Pinpoint the cell where the given text exists, returning its (x, y) midpoint coordinate. 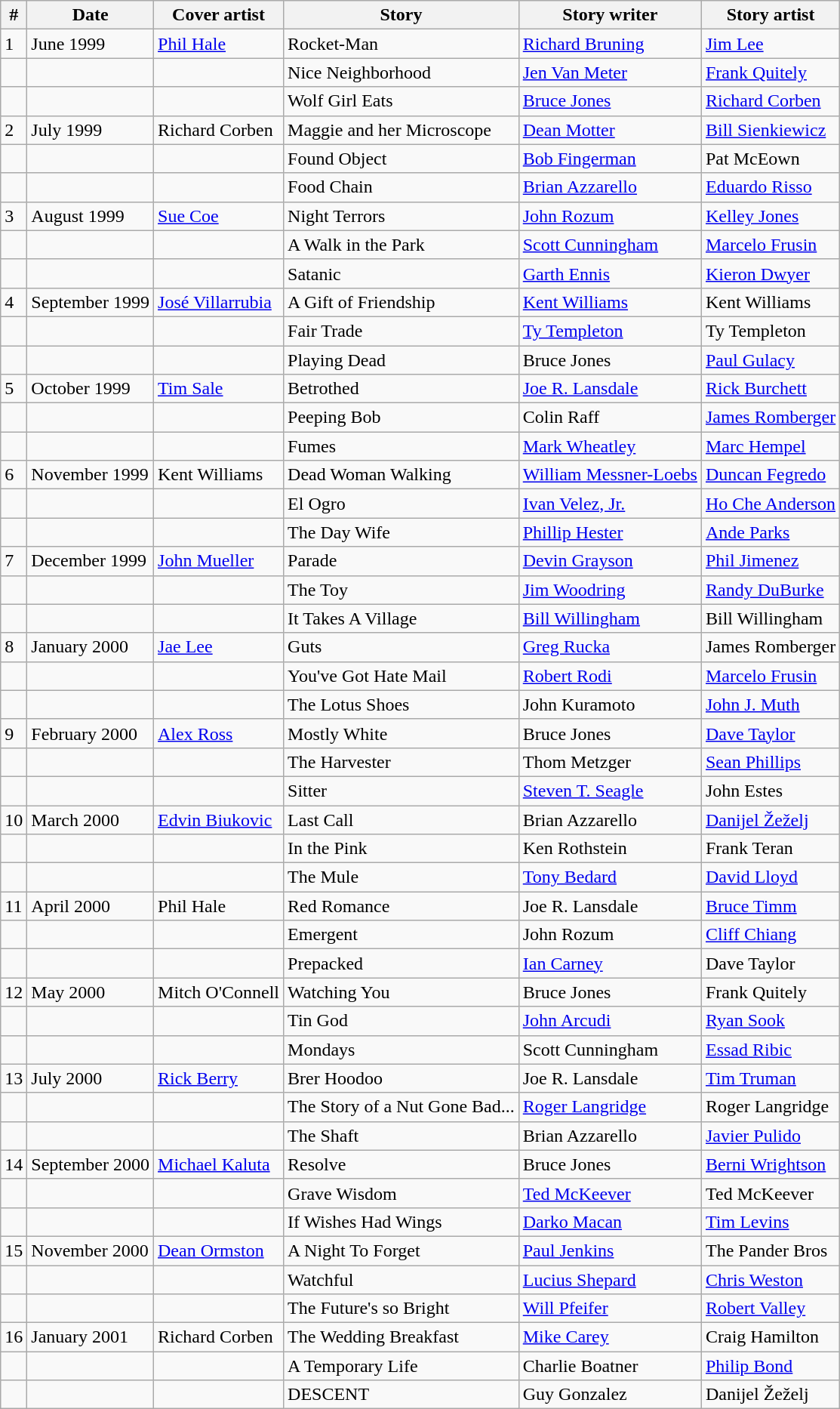
Bob Fingerman (610, 159)
Tim Levins (770, 1222)
Mostly White (402, 733)
9 (14, 733)
June 1999 (91, 44)
You've Got Hate Mail (402, 676)
Garth Ennis (610, 273)
Tin God (402, 1021)
Fumes (402, 446)
1 (14, 44)
December 1999 (91, 561)
Bill Sienkiewicz (770, 130)
Rick Burchett (770, 389)
Mark Wheatley (610, 446)
Food Chain (402, 187)
Sue Coe (219, 216)
Ho Che Anderson (770, 504)
The Day Wife (402, 532)
William Messner-Loebs (610, 475)
6 (14, 475)
The Toy (402, 590)
The Pander Bros (770, 1250)
Dean Motter (610, 130)
Philip Bond (770, 1366)
Randy DuBurke (770, 590)
John Arcudi (610, 1021)
Alex Ross (219, 733)
4 (14, 302)
Duncan Fegredo (770, 475)
Satanic (402, 273)
The Shaft (402, 1136)
Ian Carney (610, 963)
Edvin Biukovic (219, 819)
13 (14, 1078)
The Mule (402, 877)
Tim Sale (219, 389)
Marc Hempel (770, 446)
February 2000 (91, 733)
Craig Hamilton (770, 1337)
Phillip Hester (610, 532)
Paul Gulacy (770, 360)
Maggie and her Microscope (402, 130)
The Future's so Bright (402, 1309)
Jae Lee (219, 647)
11 (14, 906)
Ivan Velez, Jr. (610, 504)
Eduardo Risso (770, 187)
Night Terrors (402, 216)
2 (14, 130)
Essad Ribic (770, 1050)
16 (14, 1337)
3 (14, 216)
Bruce Timm (770, 906)
Kelley Jones (770, 216)
Phil Jimenez (770, 561)
15 (14, 1250)
Jim Lee (770, 44)
Robert Valley (770, 1309)
April 2000 (91, 906)
Pat McEown (770, 159)
John J. Muth (770, 704)
Kieron Dwyer (770, 273)
Devin Grayson (610, 561)
Steven T. Seagle (610, 791)
12 (14, 992)
David Lloyd (770, 877)
Guy Gonzalez (610, 1395)
The Lotus Shoes (402, 704)
Ken Rothstein (610, 849)
Chris Weston (770, 1280)
Jim Woodring (610, 590)
Frank Teran (770, 849)
John Kuramoto (610, 704)
7 (14, 561)
Mondays (402, 1050)
Guts (402, 647)
Tim Truman (770, 1078)
Robert Rodi (610, 676)
September 2000 (91, 1164)
Will Pfeifer (610, 1309)
A Night To Forget (402, 1250)
July 1999 (91, 130)
Dean Ormston (219, 1250)
Cover artist (219, 15)
November 1999 (91, 475)
Resolve (402, 1164)
DESCENT (402, 1395)
Betrothed (402, 389)
Jen Van Meter (610, 72)
Watching You (402, 992)
The Story of a Nut Gone Bad... (402, 1107)
Grave Wisdom (402, 1193)
In the Pink (402, 849)
Sean Phillips (770, 762)
Richard Bruning (610, 44)
Parade (402, 561)
August 1999 (91, 216)
Found Object (402, 159)
It Takes A Village (402, 618)
September 1999 (91, 302)
Michael Kaluta (219, 1164)
A Gift of Friendship (402, 302)
A Walk in the Park (402, 245)
If Wishes Had Wings (402, 1222)
Lucius Shepard (610, 1280)
Playing Dead (402, 360)
Ryan Sook (770, 1021)
Rocket-Man (402, 44)
Watchful (402, 1280)
May 2000 (91, 992)
July 2000 (91, 1078)
John Estes (770, 791)
Greg Rucka (610, 647)
Brer Hoodoo (402, 1078)
10 (14, 819)
José Villarrubia (219, 302)
Fair Trade (402, 331)
8 (14, 647)
October 1999 (91, 389)
Sitter (402, 791)
Charlie Boatner (610, 1366)
Emergent (402, 935)
Colin Raff (610, 418)
5 (14, 389)
January 2001 (91, 1337)
John Mueller (219, 561)
Nice Neighborhood (402, 72)
# (14, 15)
Story artist (770, 15)
Prepacked (402, 963)
Ande Parks (770, 532)
Last Call (402, 819)
Story (402, 15)
Tony Bedard (610, 877)
The Wedding Breakfast (402, 1337)
Berni Wrightson (770, 1164)
Darko Macan (610, 1222)
Mike Carey (610, 1337)
Date (91, 15)
Rick Berry (219, 1078)
Javier Pulido (770, 1136)
Mitch O'Connell (219, 992)
November 2000 (91, 1250)
January 2000 (91, 647)
Paul Jenkins (610, 1250)
March 2000 (91, 819)
14 (14, 1164)
El Ogro (402, 504)
Dead Woman Walking (402, 475)
Cliff Chiang (770, 935)
Peeping Bob (402, 418)
A Temporary Life (402, 1366)
The Harvester (402, 762)
Thom Metzger (610, 762)
Wolf Girl Eats (402, 101)
Red Romance (402, 906)
Story writer (610, 15)
